Extract the (x, y) coordinate from the center of the cell holding the provided text.  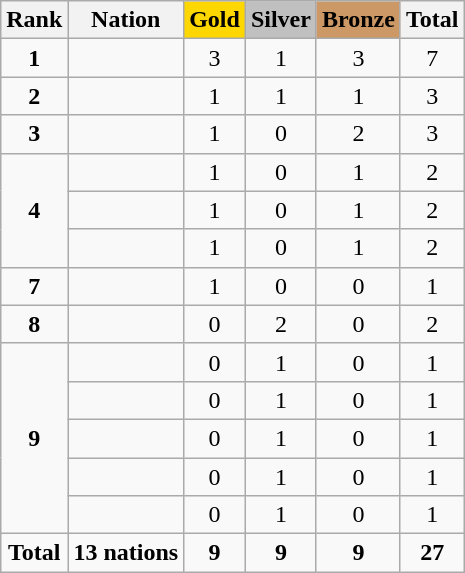
13 nations (126, 553)
4 (34, 210)
Rank (34, 20)
8 (34, 324)
Bronze (358, 20)
Silver (280, 20)
Gold (215, 20)
27 (432, 553)
Nation (126, 20)
